Output the (x, y) coordinate of the center of the cell containing the given text.  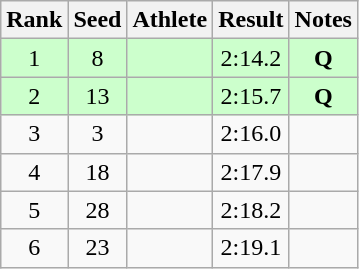
Rank (34, 20)
2 (34, 96)
28 (98, 210)
Seed (98, 20)
18 (98, 172)
4 (34, 172)
5 (34, 210)
2:15.7 (251, 96)
13 (98, 96)
Athlete (170, 20)
1 (34, 58)
8 (98, 58)
Notes (323, 20)
6 (34, 248)
Result (251, 20)
2:18.2 (251, 210)
23 (98, 248)
2:17.9 (251, 172)
2:16.0 (251, 134)
2:14.2 (251, 58)
2:19.1 (251, 248)
